Identify which cell holds the provided text, then report its [x, y] central coordinate. 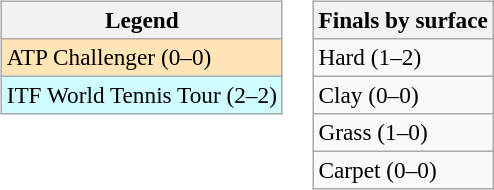
Carpet (0–0) [403, 171]
ITF World Tennis Tour (2–2) [142, 95]
Clay (0–0) [403, 95]
Grass (1–0) [403, 133]
Hard (1–2) [403, 57]
Legend [142, 20]
Finals by surface [403, 20]
ATP Challenger (0–0) [142, 57]
